Output the [x, y] coordinate of the center of the cell containing the given text.  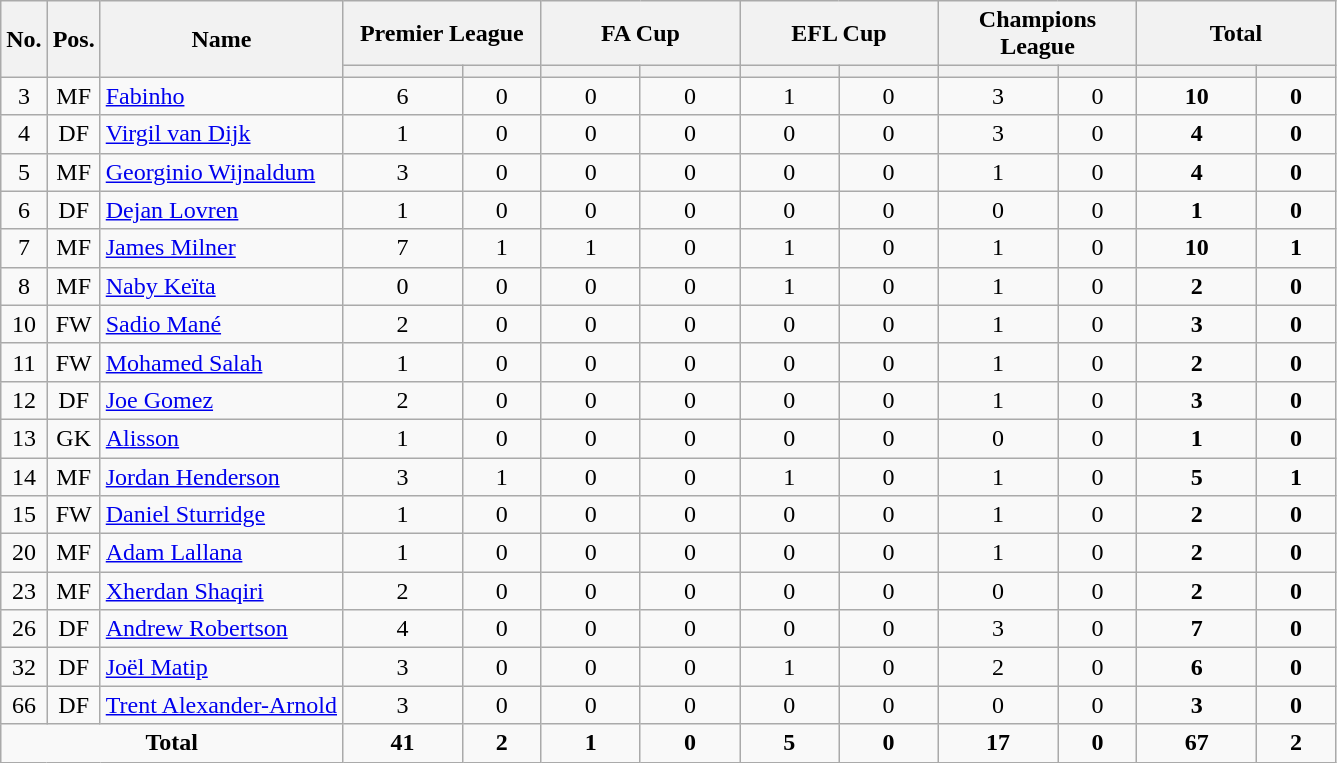
Name [221, 39]
20 [24, 553]
17 [998, 743]
Georginio Wijnaldum [221, 172]
26 [24, 629]
66 [24, 705]
Naby Keïta [221, 286]
Pos. [74, 39]
41 [403, 743]
Alisson [221, 438]
Fabinho [221, 96]
Xherdan Shaqiri [221, 591]
EFL Cup [840, 34]
Adam Lallana [221, 553]
12 [24, 400]
Trent Alexander-Arnold [221, 705]
Joe Gomez [221, 400]
11 [24, 362]
Premier League [442, 34]
Sadio Mané [221, 324]
13 [24, 438]
Daniel Sturridge [221, 515]
Joël Matip [221, 667]
67 [1197, 743]
Andrew Robertson [221, 629]
Mohamed Salah [221, 362]
8 [24, 286]
Champions League [1038, 34]
23 [24, 591]
32 [24, 667]
14 [24, 477]
James Milner [221, 248]
Jordan Henderson [221, 477]
GK [74, 438]
Virgil van Dijk [221, 134]
FA Cup [640, 34]
15 [24, 515]
Dejan Lovren [221, 210]
No. [24, 39]
